Return (X, Y) of the center of cell containing provided text 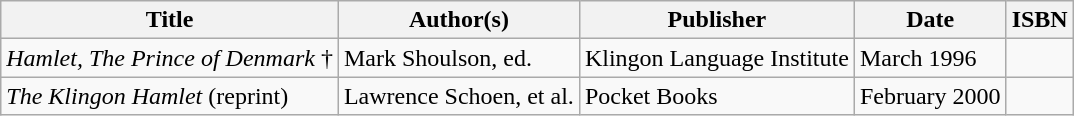
Hamlet, The Prince of Denmark † (170, 58)
ISBN (1040, 20)
Mark Shoulson, ed. (458, 58)
February 2000 (930, 96)
Pocket Books (716, 96)
Klingon Language Institute (716, 58)
Date (930, 20)
Title (170, 20)
Author(s) (458, 20)
March 1996 (930, 58)
The Klingon Hamlet (reprint) (170, 96)
Publisher (716, 20)
Lawrence Schoen, et al. (458, 96)
